Return the (X, Y) coordinate for the center point of the cell that contains the specified text.  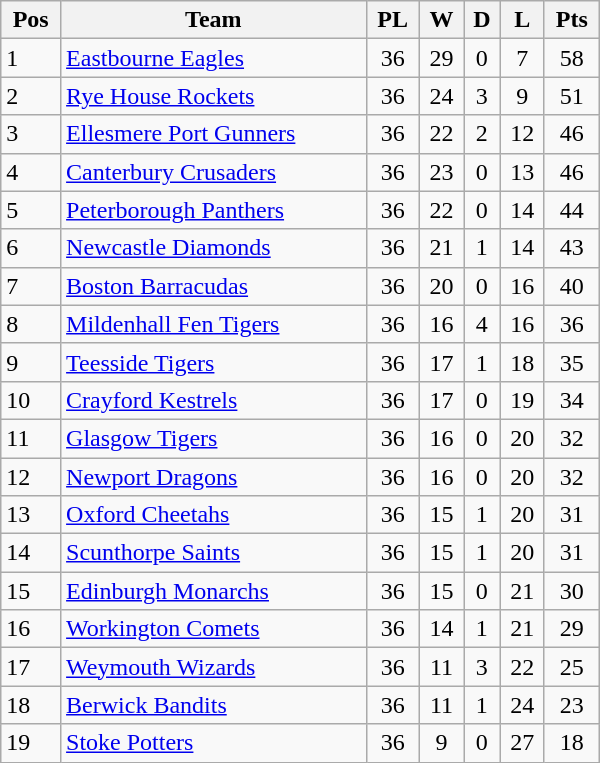
W (442, 20)
Canterbury Crusaders (214, 172)
Edinburgh Monarchs (214, 591)
Eastbourne Eagles (214, 58)
D (482, 20)
Crayford Kestrels (214, 400)
40 (572, 286)
Glasgow Tigers (214, 438)
30 (572, 591)
Ellesmere Port Gunners (214, 134)
35 (572, 362)
Pos (31, 20)
PL (392, 20)
Oxford Cheetahs (214, 515)
6 (31, 248)
34 (572, 400)
Boston Barracudas (214, 286)
8 (31, 324)
Teesside Tigers (214, 362)
10 (31, 400)
44 (572, 210)
Berwick Bandits (214, 705)
51 (572, 96)
27 (522, 743)
Scunthorpe Saints (214, 553)
Rye House Rockets (214, 96)
Weymouth Wizards (214, 667)
Newport Dragons (214, 477)
Newcastle Diamonds (214, 248)
L (522, 20)
58 (572, 58)
43 (572, 248)
Stoke Potters (214, 743)
Pts (572, 20)
Mildenhall Fen Tigers (214, 324)
5 (31, 210)
Team (214, 20)
Workington Comets (214, 629)
Peterborough Panthers (214, 210)
25 (572, 667)
